Provide the [x, y] coordinate of the cell's center where the given text is located.  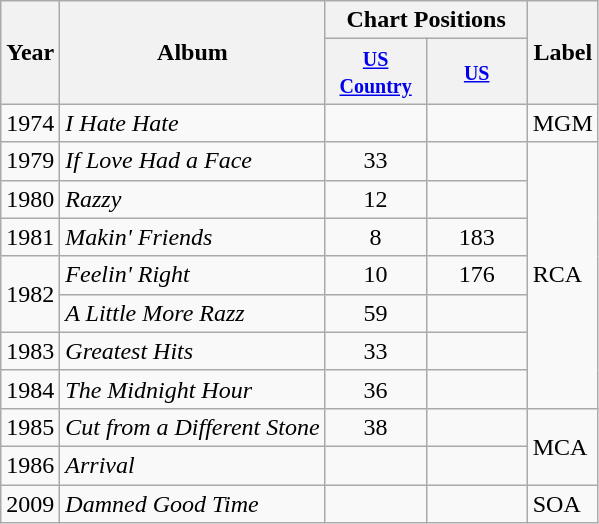
If Love Had a Face [192, 161]
1982 [30, 294]
The Midnight Hour [192, 389]
1979 [30, 161]
I Hate Hate [192, 123]
RCA [562, 275]
1985 [30, 427]
59 [376, 313]
1980 [30, 199]
Feelin' Right [192, 275]
Razzy [192, 199]
1983 [30, 351]
Arrival [192, 465]
10 [376, 275]
176 [476, 275]
38 [376, 427]
Chart Positions [426, 20]
Label [562, 52]
8 [376, 237]
Damned Good Time [192, 503]
36 [376, 389]
1984 [30, 389]
MCA [562, 446]
Greatest Hits [192, 351]
1981 [30, 237]
2009 [30, 503]
Year [30, 52]
US [476, 72]
SOA [562, 503]
183 [476, 237]
MGM [562, 123]
US Country [376, 72]
1974 [30, 123]
Album [192, 52]
Cut from a Different Stone [192, 427]
A Little More Razz [192, 313]
12 [376, 199]
Makin' Friends [192, 237]
1986 [30, 465]
